Determine the [X, Y] coordinate at the center of the cell enclosing the given text.  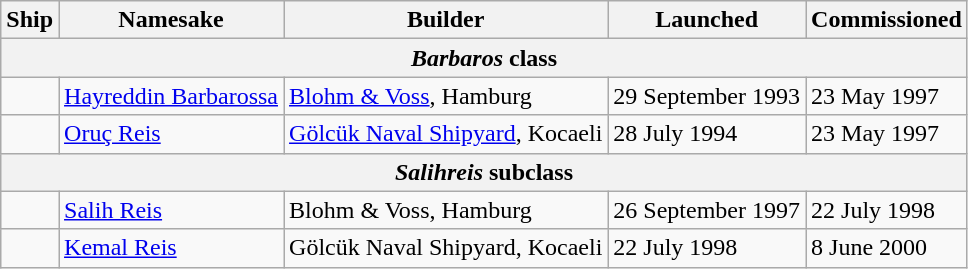
Builder [446, 20]
29 September 1993 [707, 96]
8 June 2000 [887, 248]
Namesake [172, 20]
Barbaros class [484, 58]
Hayreddin Barbarossa [172, 96]
Commissioned [887, 20]
Salih Reis [172, 210]
Kemal Reis [172, 248]
26 September 1997 [707, 210]
Launched [707, 20]
28 July 1994 [707, 134]
Salihreis subclass [484, 172]
Oruç Reis [172, 134]
Ship [30, 20]
